Extract the [X, Y] coordinate from the center of the cell holding the provided text.  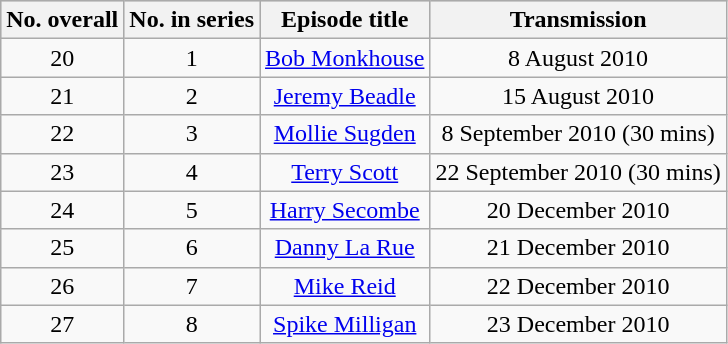
Mollie Sugden [345, 134]
24 [62, 210]
8 [192, 324]
Episode title [345, 20]
15 August 2010 [578, 96]
8 August 2010 [578, 58]
Spike Milligan [345, 324]
25 [62, 248]
23 December 2010 [578, 324]
No. in series [192, 20]
8 September 2010 (30 mins) [578, 134]
Mike Reid [345, 286]
22 [62, 134]
Transmission [578, 20]
Harry Secombe [345, 210]
No. overall [62, 20]
6 [192, 248]
21 [62, 96]
20 [62, 58]
4 [192, 172]
Danny La Rue [345, 248]
Bob Monkhouse [345, 58]
26 [62, 286]
3 [192, 134]
23 [62, 172]
Terry Scott [345, 172]
20 December 2010 [578, 210]
7 [192, 286]
5 [192, 210]
22 December 2010 [578, 286]
27 [62, 324]
1 [192, 58]
22 September 2010 (30 mins) [578, 172]
21 December 2010 [578, 248]
2 [192, 96]
Jeremy Beadle [345, 96]
